For the text-containing cell, return its midpoint in [X, Y] coordinate format. 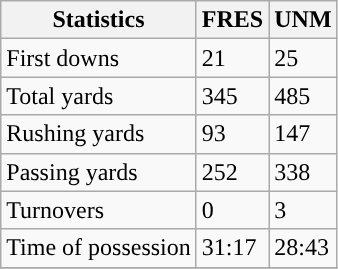
First downs [99, 58]
485 [303, 96]
Statistics [99, 20]
345 [232, 96]
3 [303, 210]
Turnovers [99, 210]
252 [232, 172]
Time of possession [99, 248]
147 [303, 134]
FRES [232, 20]
28:43 [303, 248]
338 [303, 172]
UNM [303, 20]
Passing yards [99, 172]
93 [232, 134]
0 [232, 210]
Total yards [99, 96]
31:17 [232, 248]
Rushing yards [99, 134]
25 [303, 58]
21 [232, 58]
